Locate the cell with the specified text and output its (X, Y) center coordinate. 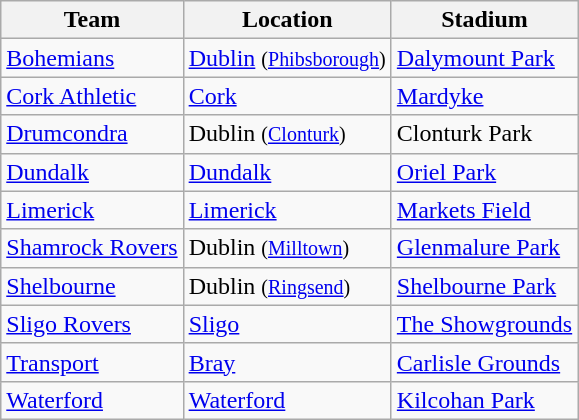
Location (287, 20)
Bray (287, 362)
Kilcohan Park (484, 400)
Sligo (287, 324)
Bohemians (92, 58)
Markets Field (484, 210)
Clonturk Park (484, 134)
Glenmalure Park (484, 248)
Dublin (Phibsborough) (287, 58)
Cork Athletic (92, 96)
Dalymount Park (484, 58)
Dublin (Clonturk) (287, 134)
Dublin (Ringsend) (287, 286)
Shelbourne (92, 286)
Shelbourne Park (484, 286)
Team (92, 20)
Cork (287, 96)
Transport (92, 362)
Dublin (Milltown) (287, 248)
Stadium (484, 20)
Sligo Rovers (92, 324)
Oriel Park (484, 172)
Shamrock Rovers (92, 248)
The Showgrounds (484, 324)
Carlisle Grounds (484, 362)
Drumcondra (92, 134)
Mardyke (484, 96)
